Detect which cell encompasses the target text, then output its [x, y] center coordinate. 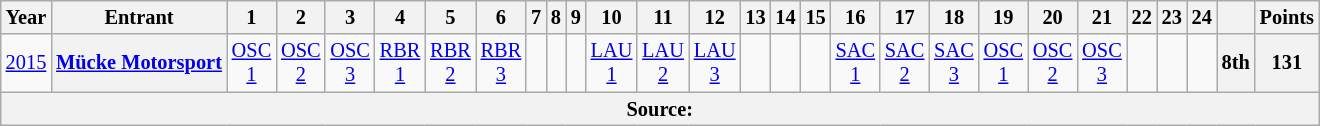
23 [1172, 17]
11 [663, 17]
7 [536, 17]
SAC1 [856, 63]
SAC2 [904, 63]
6 [501, 17]
4 [400, 17]
3 [350, 17]
LAU3 [715, 63]
8th [1236, 63]
18 [954, 17]
8 [556, 17]
24 [1202, 17]
10 [612, 17]
Source: [660, 109]
5 [450, 17]
13 [755, 17]
16 [856, 17]
SAC3 [954, 63]
LAU1 [612, 63]
19 [1004, 17]
RBR2 [450, 63]
131 [1287, 63]
Entrant [139, 17]
20 [1052, 17]
15 [816, 17]
Year [26, 17]
9 [576, 17]
17 [904, 17]
22 [1142, 17]
LAU2 [663, 63]
Points [1287, 17]
12 [715, 17]
21 [1102, 17]
RBR3 [501, 63]
Mücke Motorsport [139, 63]
2015 [26, 63]
14 [786, 17]
RBR1 [400, 63]
2 [300, 17]
1 [252, 17]
